Determine the (x, y) coordinate at the center of the cell enclosing the given text.  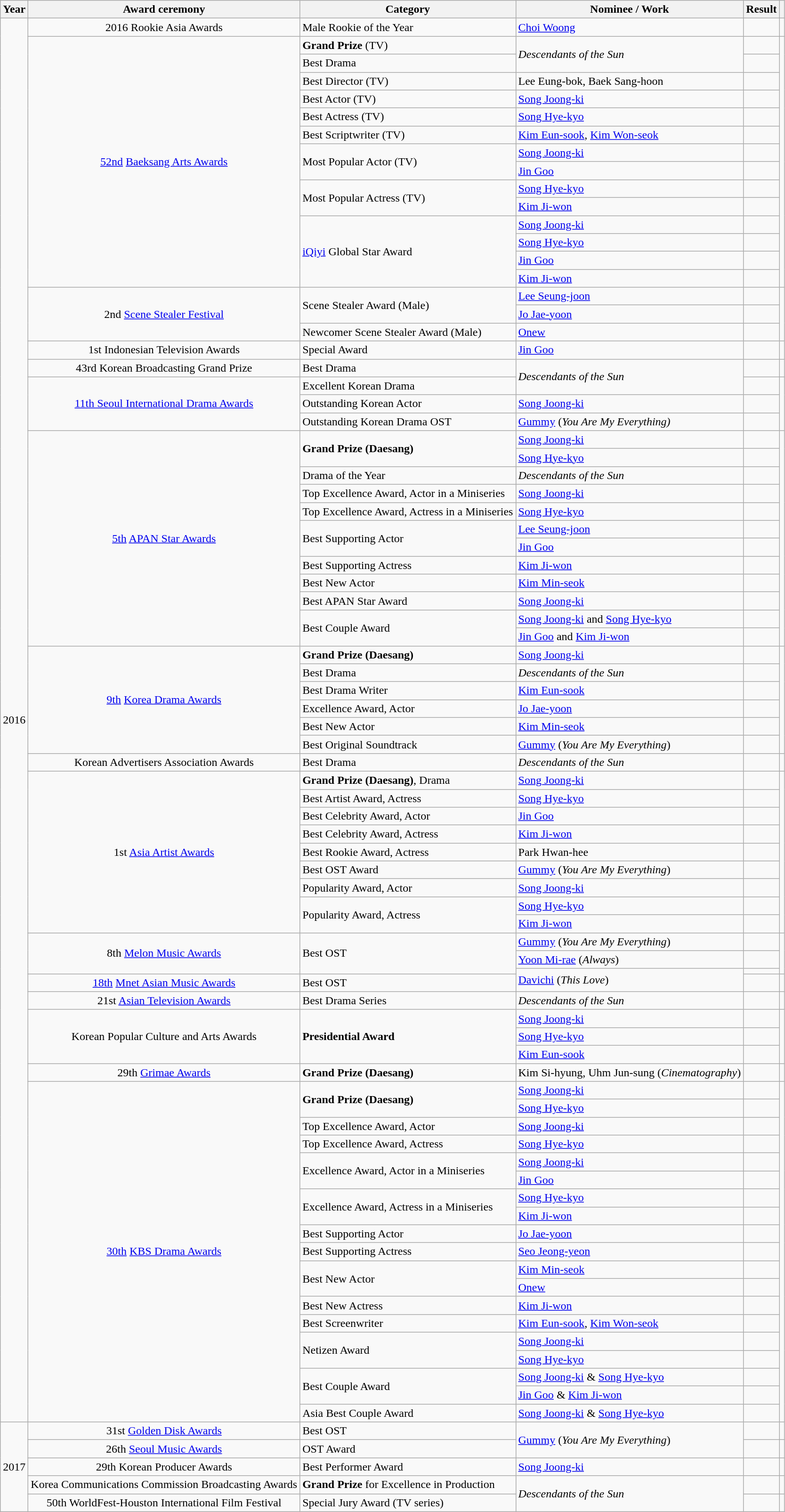
9th Korea Drama Awards (164, 699)
Most Popular Actor (TV) (408, 162)
Drama of the Year (408, 475)
8th Melon Music Awards (164, 953)
Popularity Award, Actress (408, 915)
Jin Goo & Kim Ji-won (630, 1395)
Nominee / Work (630, 9)
Best APAN Star Award (408, 601)
Excellence Award, Actor (408, 708)
2016 (14, 720)
Grand Prize for Excellence in Production (408, 1485)
Presidential Award (408, 1036)
Yoon Mi-rae (Always) (630, 959)
31st Golden Disk Awards (164, 1431)
1st Asia Artist Awards (164, 852)
Song Joong-ki and Song Hye-kyo (630, 619)
Excellent Korean Drama (408, 386)
Category (408, 9)
50th WorldFest-Houston International Film Festival (164, 1503)
Best Performer Award (408, 1467)
Excellence Award, Actor in a Miniseries (408, 1171)
iQiyi Global Star Award (408, 252)
43rd Korean Broadcasting Grand Prize (164, 368)
Korean Popular Culture and Arts Awards (164, 1036)
Best Celebrity Award, Actress (408, 834)
1st Indonesian Television Awards (164, 350)
Newcomer Scene Stealer Award (Male) (408, 332)
Kim Si-hyung, Uhm Jun-sung (Cinematography) (630, 1073)
26th Seoul Music Awards (164, 1449)
Popularity Award, Actor (408, 888)
Outstanding Korean Drama OST (408, 422)
29th Korean Producer Awards (164, 1467)
Best Original Soundtrack (408, 744)
Seo Jeong-yeon (630, 1252)
Best Screenwriter (408, 1323)
2nd Scene Stealer Festival (164, 314)
Award ceremony (164, 9)
Park Hwan-hee (630, 852)
Best Scriptwriter (TV) (408, 135)
Asia Best Couple Award (408, 1413)
30th KBS Drama Awards (164, 1252)
Grand Prize (TV) (408, 45)
Special Jury Award (TV series) (408, 1503)
Davichi (This Love) (630, 980)
Special Award (408, 350)
2017 (14, 1467)
Best Rookie Award, Actress (408, 852)
Best Actress (TV) (408, 117)
Grand Prize (Daesang), Drama (408, 780)
Top Excellence Award, Actor in a Miniseries (408, 493)
Choi Woong (630, 27)
Best OST Award (408, 870)
52nd Baeksang Arts Awards (164, 162)
Lee Eung-bok, Baek Sang-hoon (630, 81)
Netizen Award (408, 1350)
OST Award (408, 1449)
Korea Communications Commission Broadcasting Awards (164, 1485)
Best Director (TV) (408, 81)
Best Drama Series (408, 1000)
21st Asian Television Awards (164, 1000)
5th APAN Star Awards (164, 538)
Best Celebrity Award, Actor (408, 816)
Jin Goo and Kim Ji-won (630, 637)
11th Seoul International Drama Awards (164, 404)
18th Mnet Asian Music Awards (164, 983)
Scene Stealer Award (Male) (408, 305)
Best Actor (TV) (408, 99)
Top Excellence Award, Actress (408, 1144)
Korean Advertisers Association Awards (164, 762)
Male Rookie of the Year (408, 27)
Year (14, 9)
Outstanding Korean Actor (408, 404)
2016 Rookie Asia Awards (164, 27)
Excellence Award, Actress in a Miniseries (408, 1207)
Most Popular Actress (TV) (408, 197)
Result (761, 9)
Best New Actress (408, 1305)
Best Artist Award, Actress (408, 798)
Best Drama Writer (408, 691)
Top Excellence Award, Actor (408, 1126)
Top Excellence Award, Actress in a Miniseries (408, 511)
29th Grimae Awards (164, 1073)
